Provide the [X, Y] coordinate of the cell's center where the given text is located.  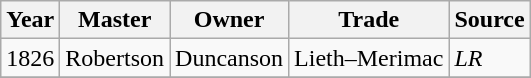
1826 [30, 58]
Trade [369, 20]
Year [30, 20]
Master [115, 20]
Lieth–Merimac [369, 58]
Duncanson [230, 58]
Source [490, 20]
Robertson [115, 58]
LR [490, 58]
Owner [230, 20]
